Find where the given text appears and provide that cell's center as (X, Y) coordinate. 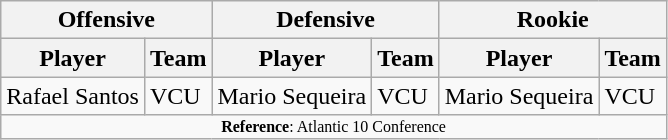
Rookie (552, 20)
Rafael Santos (73, 96)
Offensive (106, 20)
Reference: Atlantic 10 Conference (334, 127)
Defensive (326, 20)
